Identify which cell holds the provided text, then report its (x, y) central coordinate. 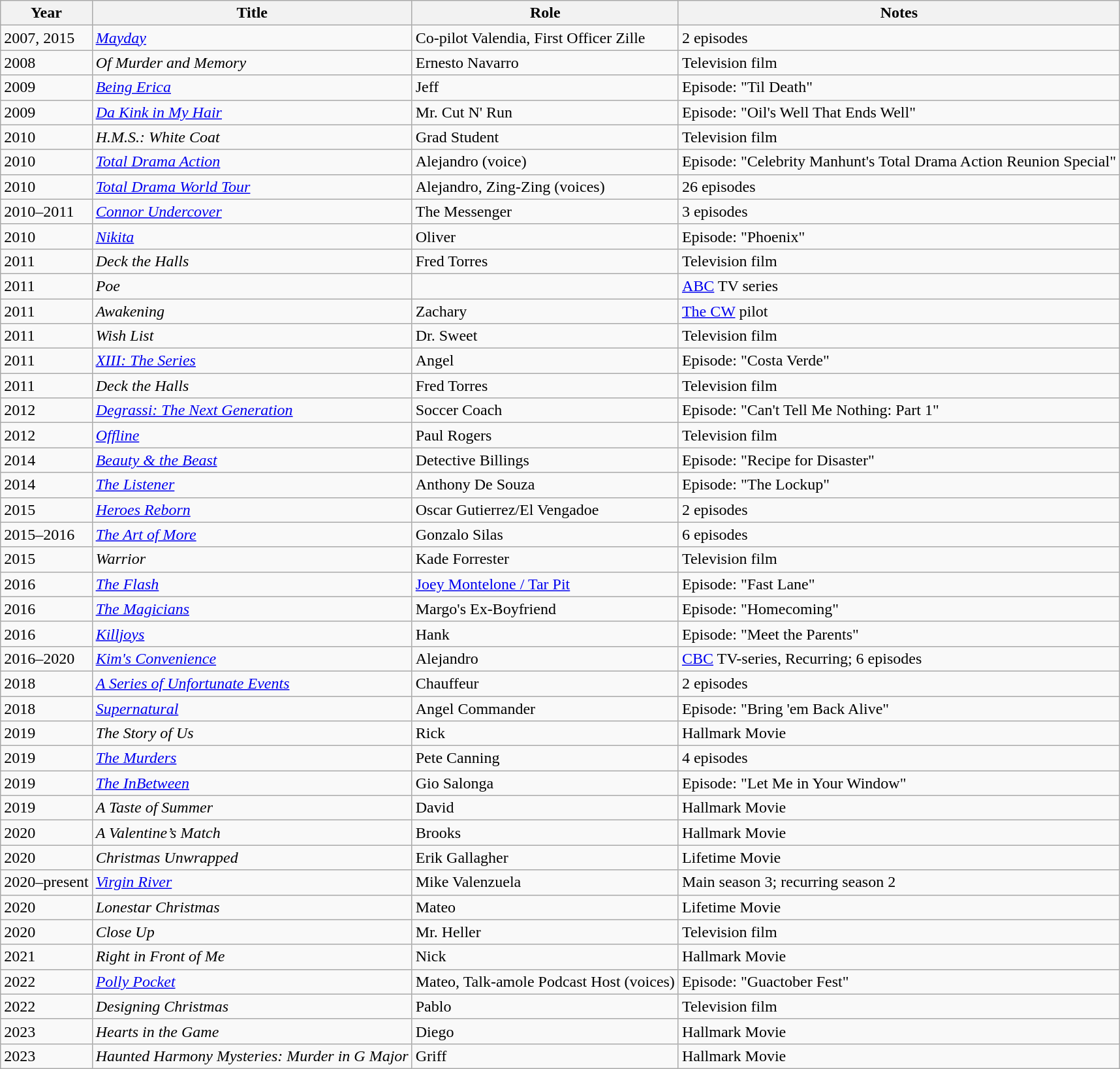
Awakening (252, 311)
Kim's Convenience (252, 658)
Alejandro (voice) (545, 162)
Angel (545, 361)
Heroes Reborn (252, 510)
The Listener (252, 485)
Wish List (252, 336)
Ernesto Navarro (545, 63)
Mateo (545, 907)
Pete Canning (545, 758)
Da Kink in My Hair (252, 112)
A Series of Unfortunate Events (252, 683)
Offline (252, 435)
Kade Forrester (545, 559)
David (545, 808)
Gonzalo Silas (545, 534)
Episode: "Guactober Fest" (899, 982)
Nick (545, 957)
Episode: "Costa Verde" (899, 361)
The InBetween (252, 783)
Notes (899, 13)
Paul Rogers (545, 435)
Beauty & the Beast (252, 460)
Diego (545, 1031)
Detective Billings (545, 460)
The Murders (252, 758)
Episode: "Celebrity Manhunt's Total Drama Action Reunion Special" (899, 162)
The Flash (252, 584)
The CW pilot (899, 311)
Mr. Cut N' Run (545, 112)
Rick (545, 734)
The Magicians (252, 609)
Oscar Gutierrez/El Vengadoe (545, 510)
Griff (545, 1056)
Oliver (545, 236)
Total Drama World Tour (252, 187)
Alejandro (545, 658)
Brooks (545, 833)
2007, 2015 (46, 38)
Mr. Heller (545, 932)
Episode: "Can't Tell Me Nothing: Part 1" (899, 411)
Angel Commander (545, 708)
Hank (545, 634)
The Messenger (545, 211)
Haunted Harmony Mysteries: Murder in G Major (252, 1056)
Designing Christmas (252, 1006)
Right in Front of Me (252, 957)
Role (545, 13)
Of Murder and Memory (252, 63)
3 episodes (899, 211)
Episode: "Oil's Well That Ends Well" (899, 112)
Episode: "Homecoming" (899, 609)
Degrassi: The Next Generation (252, 411)
H.M.S.: White Coat (252, 137)
Nikita (252, 236)
A Valentine’s Match (252, 833)
2021 (46, 957)
Lonestar Christmas (252, 907)
Erik Gallagher (545, 858)
6 episodes (899, 534)
Anthony De Souza (545, 485)
Episode: "Meet the Parents" (899, 634)
Jeff (545, 87)
Pablo (545, 1006)
Alejandro, Zing-Zing (voices) (545, 187)
Main season 3; recurring season 2 (899, 882)
Total Drama Action (252, 162)
Christmas Unwrapped (252, 858)
Zachary (545, 311)
A Taste of Summer (252, 808)
Episode: "Recipe for Disaster" (899, 460)
2016–2020 (46, 658)
The Story of Us (252, 734)
Margo's Ex-Boyfriend (545, 609)
Hearts in the Game (252, 1031)
Poe (252, 286)
4 episodes (899, 758)
Chauffeur (545, 683)
Title (252, 13)
Episode: "Fast Lane" (899, 584)
Connor Undercover (252, 211)
Mike Valenzuela (545, 882)
Close Up (252, 932)
The Art of More (252, 534)
Virgin River (252, 882)
Episode: "Til Death" (899, 87)
CBC TV-series, Recurring; 6 episodes (899, 658)
2020–present (46, 882)
2015–2016 (46, 534)
2008 (46, 63)
Supernatural (252, 708)
ABC TV series (899, 286)
Episode: "Let Me in Your Window" (899, 783)
Mayday (252, 38)
Warrior (252, 559)
Soccer Coach (545, 411)
Polly Pocket (252, 982)
XIII: The Series (252, 361)
2010–2011 (46, 211)
Mateo, Talk-amole Podcast Host (voices) (545, 982)
Episode: "Bring 'em Back Alive" (899, 708)
Joey Montelone / Tar Pit (545, 584)
Year (46, 13)
Episode: "The Lockup" (899, 485)
Killjoys (252, 634)
Being Erica (252, 87)
Episode: "Phoenix" (899, 236)
Co-pilot Valendia, First Officer Zille (545, 38)
Dr. Sweet (545, 336)
Grad Student (545, 137)
Gio Salonga (545, 783)
26 episodes (899, 187)
